Find where the given text appears and provide that cell's center as [x, y] coordinate. 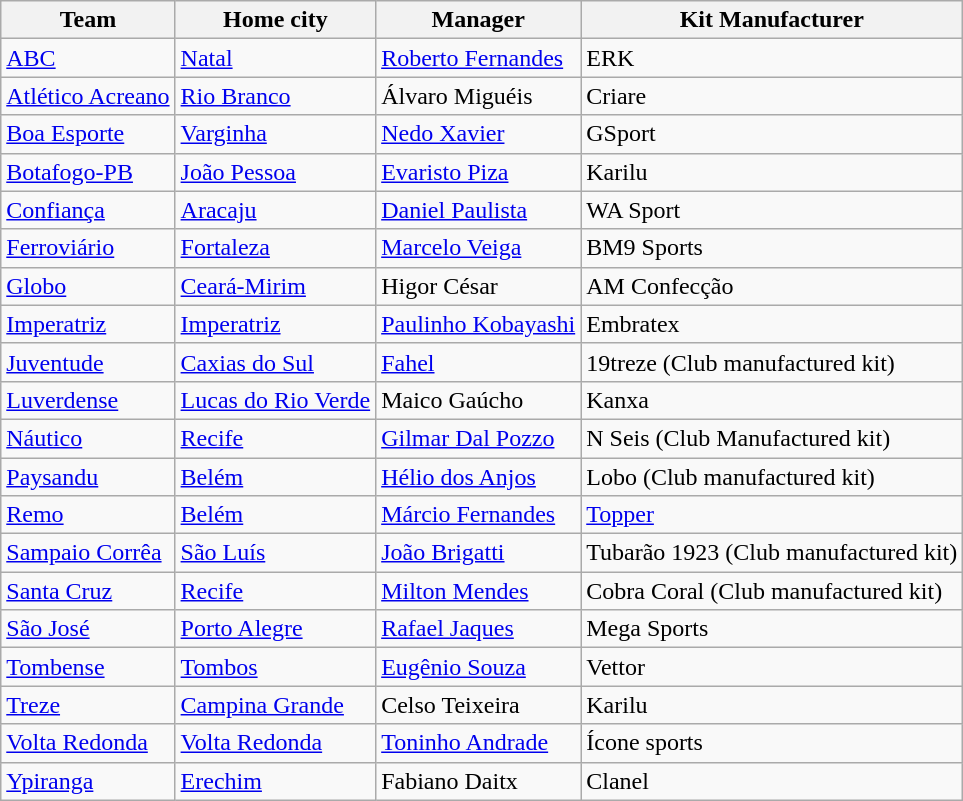
Lobo (Club manufactured kit) [772, 477]
Caxias do Sul [276, 362]
São José [88, 629]
Tubarão 1923 (Club manufactured kit) [772, 553]
Juventude [88, 362]
Maico Gaúcho [478, 400]
N Seis (Club Manufactured kit) [772, 438]
Manager [478, 20]
Eugênio Souza [478, 667]
São Luís [276, 553]
Porto Alegre [276, 629]
Atlético Acreano [88, 96]
Gilmar Dal Pozzo [478, 438]
ABC [88, 58]
Sampaio Corrêa [88, 553]
Criare [772, 96]
Cobra Coral (Club manufactured kit) [772, 591]
Team [88, 20]
Paulinho Kobayashi [478, 324]
Home city [276, 20]
Toninho Andrade [478, 743]
AM Confecção [772, 286]
Paysandu [88, 477]
19treze (Club manufactured kit) [772, 362]
BM9 Sports [772, 248]
Kanxa [772, 400]
Ícone sports [772, 743]
ERK [772, 58]
Mega Sports [772, 629]
Embratex [772, 324]
Kit Manufacturer [772, 20]
Ypiranga [88, 781]
Remo [88, 515]
Celso Teixeira [478, 705]
Fortaleza [276, 248]
Globo [88, 286]
Marcelo Veiga [478, 248]
Erechim [276, 781]
João Pessoa [276, 172]
Santa Cruz [88, 591]
Daniel Paulista [478, 210]
Hélio dos Anjos [478, 477]
Natal [276, 58]
WA Sport [772, 210]
Tombos [276, 667]
Botafogo-PB [88, 172]
Higor César [478, 286]
Rio Branco [276, 96]
Luverdense [88, 400]
Fahel [478, 362]
Confiança [88, 210]
Lucas do Rio Verde [276, 400]
Evaristo Piza [478, 172]
Fabiano Daitx [478, 781]
Aracaju [276, 210]
João Brigatti [478, 553]
Vettor [772, 667]
Treze [88, 705]
Varginha [276, 134]
Ferroviário [88, 248]
Márcio Fernandes [478, 515]
Clanel [772, 781]
Tombense [88, 667]
Náutico [88, 438]
Roberto Fernandes [478, 58]
Nedo Xavier [478, 134]
Milton Mendes [478, 591]
Ceará-Mirim [276, 286]
Boa Esporte [88, 134]
Topper [772, 515]
Rafael Jaques [478, 629]
Campina Grande [276, 705]
GSport [772, 134]
Álvaro Miguéis [478, 96]
